Locate the cell with the specified text and output its [X, Y] center coordinate. 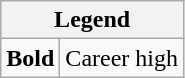
Bold [30, 58]
Legend [92, 20]
Career high [122, 58]
